Output the [x, y] coordinate of the center of the cell containing the given text.  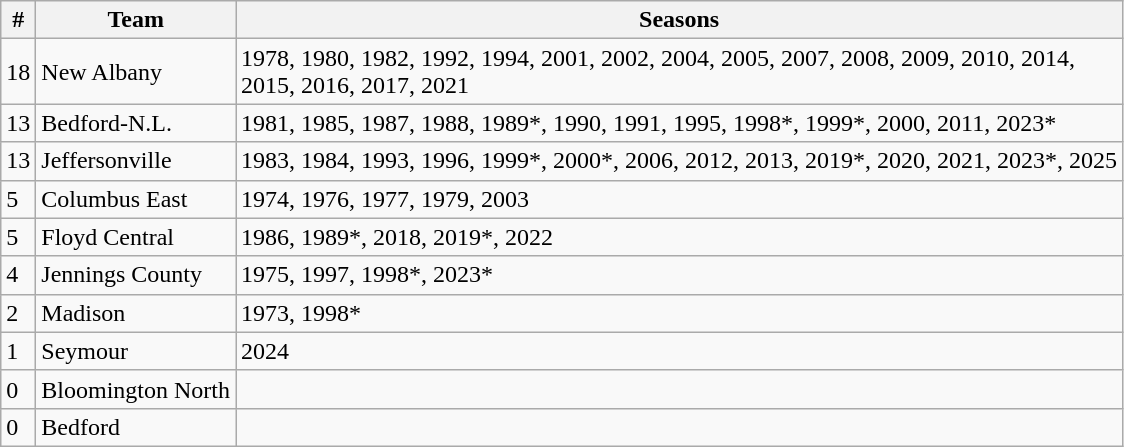
2 [18, 313]
1 [18, 351]
Floyd Central [136, 237]
18 [18, 72]
1975, 1997, 1998*, 2023* [680, 275]
Bloomington North [136, 389]
1983, 1984, 1993, 1996, 1999*, 2000*, 2006, 2012, 2013, 2019*, 2020, 2021, 2023*, 2025 [680, 161]
1986, 1989*, 2018, 2019*, 2022 [680, 237]
Team [136, 20]
1974, 1976, 1977, 1979, 2003 [680, 199]
New Albany [136, 72]
Jennings County [136, 275]
4 [18, 275]
1978, 1980, 1982, 1992, 1994, 2001, 2002, 2004, 2005, 2007, 2008, 2009, 2010, 2014,2015, 2016, 2017, 2021 [680, 72]
Jeffersonville [136, 161]
1981, 1985, 1987, 1988, 1989*, 1990, 1991, 1995, 1998*, 1999*, 2000, 2011, 2023* [680, 123]
1973, 1998* [680, 313]
Bedford [136, 427]
Bedford-N.L. [136, 123]
Seymour [136, 351]
Madison [136, 313]
# [18, 20]
Seasons [680, 20]
Columbus East [136, 199]
2024 [680, 351]
